Search for the cell housing the specified text and yield its (X, Y) center coordinate. 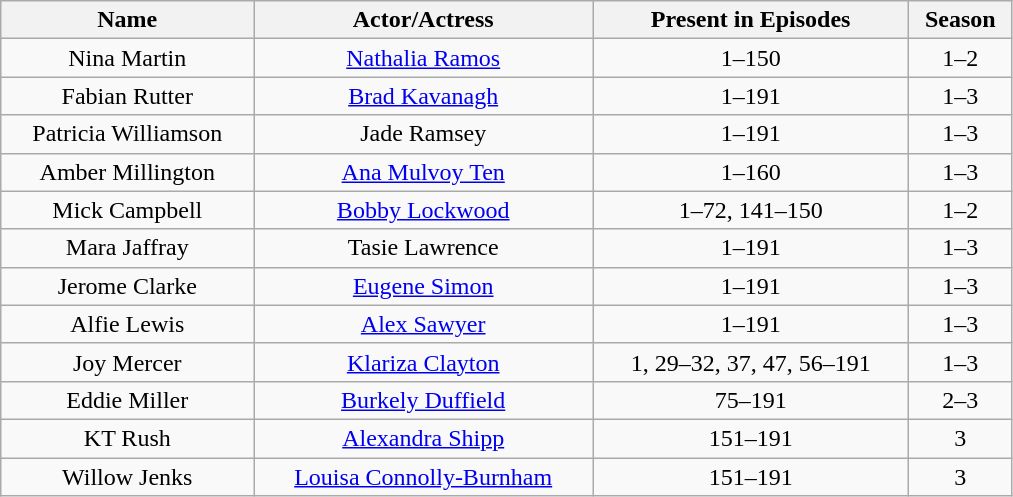
Louisa Connolly-Burnham (424, 477)
Ana Mulvoy Ten (424, 172)
Tasie Lawrence (424, 248)
1–150 (751, 58)
Eddie Miller (128, 400)
75–191 (751, 400)
Mick Campbell (128, 210)
1–72, 141–150 (751, 210)
Amber Millington (128, 172)
Patricia Williamson (128, 134)
Present in Episodes (751, 20)
Bobby Lockwood (424, 210)
1, 29–32, 37, 47, 56–191 (751, 362)
Mara Jaffray (128, 248)
Alfie Lewis (128, 324)
2–3 (960, 400)
Brad Kavanagh (424, 96)
Nathalia Ramos (424, 58)
Klariza Clayton (424, 362)
Alexandra Shipp (424, 438)
Nina Martin (128, 58)
Burkely Duffield (424, 400)
Jerome Clarke (128, 286)
Fabian Rutter (128, 96)
Willow Jenks (128, 477)
1–160 (751, 172)
KT Rush (128, 438)
Jade Ramsey (424, 134)
Alex Sawyer (424, 324)
Eugene Simon (424, 286)
Name (128, 20)
Joy Mercer (128, 362)
Actor/Actress (424, 20)
Season (960, 20)
